Locate the cell with the specified text and output its [X, Y] center coordinate. 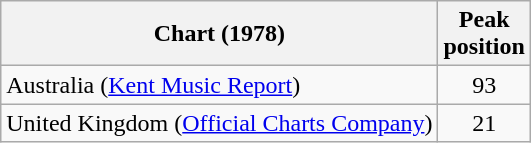
21 [484, 123]
Peak position [484, 34]
Australia (Kent Music Report) [220, 85]
93 [484, 85]
Chart (1978) [220, 34]
United Kingdom (Official Charts Company) [220, 123]
